Determine the (x, y) coordinate at the center of the cell enclosing the given text.  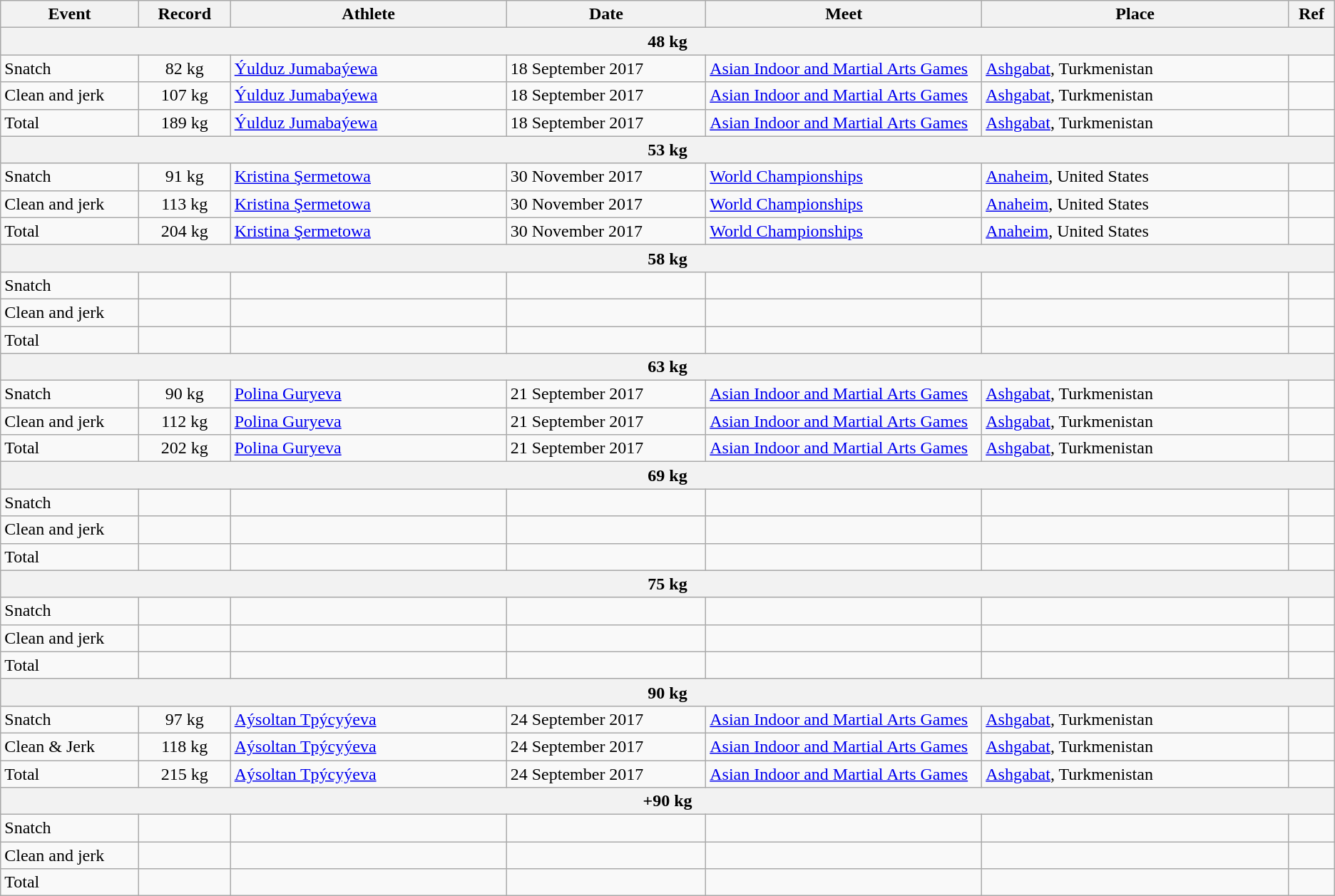
107 kg (184, 96)
118 kg (184, 746)
53 kg (667, 150)
112 kg (184, 421)
Ref (1312, 14)
Meet (844, 14)
97 kg (184, 719)
113 kg (184, 204)
69 kg (667, 475)
63 kg (667, 367)
Place (1135, 14)
82 kg (184, 68)
91 kg (184, 177)
+90 kg (667, 801)
75 kg (667, 584)
204 kg (184, 231)
Athlete (368, 14)
58 kg (667, 258)
48 kg (667, 41)
Record (184, 14)
189 kg (184, 123)
Event (70, 14)
Clean & Jerk (70, 746)
Date (606, 14)
215 kg (184, 773)
202 kg (184, 448)
